Provide the (x, y) coordinate of the cell's center where the given text is located.  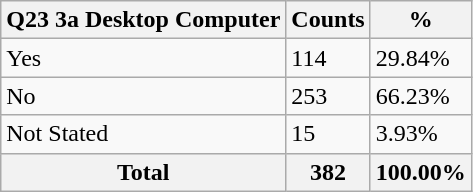
Q23 3a Desktop Computer (144, 20)
% (420, 20)
Not Stated (144, 134)
No (144, 96)
253 (328, 96)
Counts (328, 20)
15 (328, 134)
382 (328, 172)
29.84% (420, 58)
3.93% (420, 134)
114 (328, 58)
100.00% (420, 172)
Yes (144, 58)
Total (144, 172)
66.23% (420, 96)
